Locate the cell with the specified text and output its (X, Y) center coordinate. 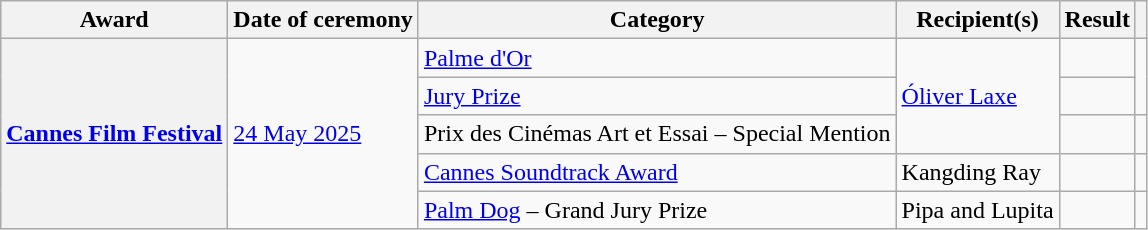
Palme d'Or (657, 58)
Palm Dog – Grand Jury Prize (657, 210)
24 May 2025 (324, 134)
Prix des Cinémas Art et Essai – Special Mention (657, 134)
Pipa and Lupita (978, 210)
Recipient(s) (978, 20)
Category (657, 20)
Cannes Film Festival (114, 134)
Jury Prize (657, 96)
Award (114, 20)
Result (1097, 20)
Cannes Soundtrack Award (657, 172)
Date of ceremony (324, 20)
Óliver Laxe (978, 96)
Kangding Ray (978, 172)
